Return the [X, Y] coordinate for the center point of the cell that contains the specified text.  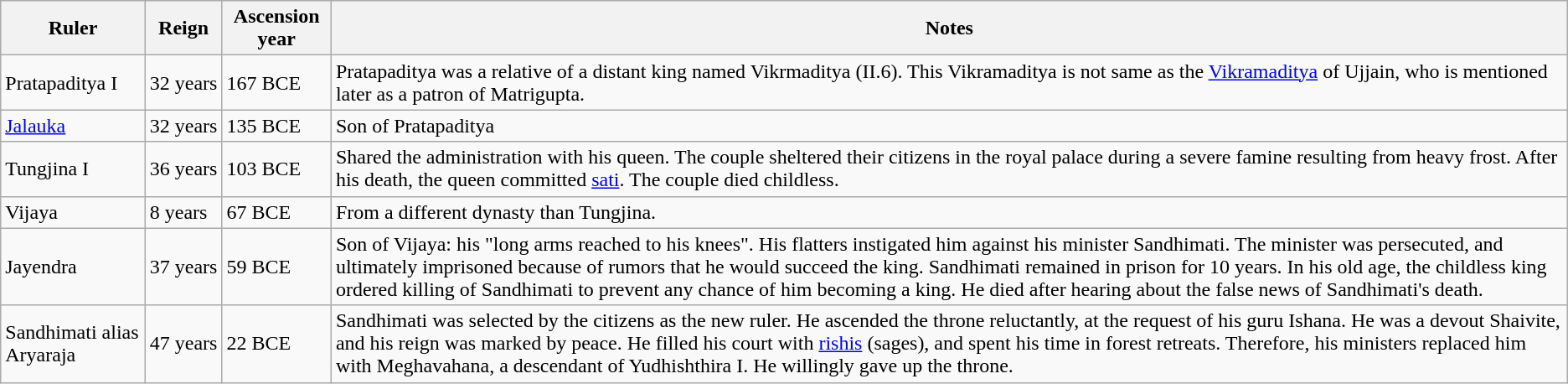
Ascension year [276, 29]
22 BCE [276, 344]
Vijaya [74, 212]
167 BCE [276, 82]
Ruler [74, 29]
From a different dynasty than Tungjina. [949, 212]
8 years [183, 212]
Notes [949, 29]
Tungjina I [74, 169]
103 BCE [276, 169]
37 years [183, 267]
59 BCE [276, 267]
Pratapaditya I [74, 82]
Reign [183, 29]
36 years [183, 169]
67 BCE [276, 212]
Jalauka [74, 126]
Jayendra [74, 267]
Sandhimati alias Aryaraja [74, 344]
135 BCE [276, 126]
Son of Pratapaditya [949, 126]
47 years [183, 344]
